Search for the cell housing the specified text and yield its (X, Y) center coordinate. 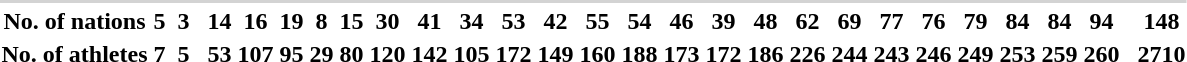
5 (160, 21)
46 (682, 21)
76 (934, 21)
8 (322, 21)
15 (352, 21)
62 (808, 21)
41 (430, 21)
19 (292, 21)
69 (850, 21)
14 (220, 21)
3 (184, 21)
34 (472, 21)
53 (514, 21)
77 (892, 21)
94 (1102, 21)
16 (256, 21)
55 (598, 21)
54 (640, 21)
No. of nations (74, 21)
148 (1162, 21)
30 (388, 21)
48 (766, 21)
39 (724, 21)
42 (556, 21)
79 (976, 21)
